Scan for the cell matching the given text and deliver its [x, y] coordinate at center. 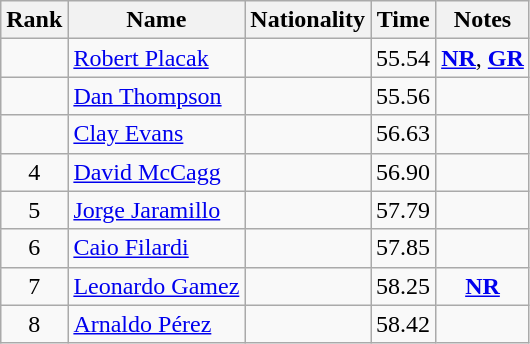
Dan Thompson [156, 96]
8 [34, 324]
Name [156, 20]
55.56 [404, 96]
Arnaldo Pérez [156, 324]
Clay Evans [156, 134]
David McCagg [156, 172]
Caio Filardi [156, 248]
NR [483, 286]
56.63 [404, 134]
57.85 [404, 248]
Time [404, 20]
58.42 [404, 324]
6 [34, 248]
Rank [34, 20]
7 [34, 286]
Robert Placak [156, 58]
Jorge Jaramillo [156, 210]
4 [34, 172]
NR, GR [483, 58]
Nationality [308, 20]
5 [34, 210]
56.90 [404, 172]
58.25 [404, 286]
57.79 [404, 210]
55.54 [404, 58]
Notes [483, 20]
Leonardo Gamez [156, 286]
